Detect which cell encompasses the target text, then output its (X, Y) center coordinate. 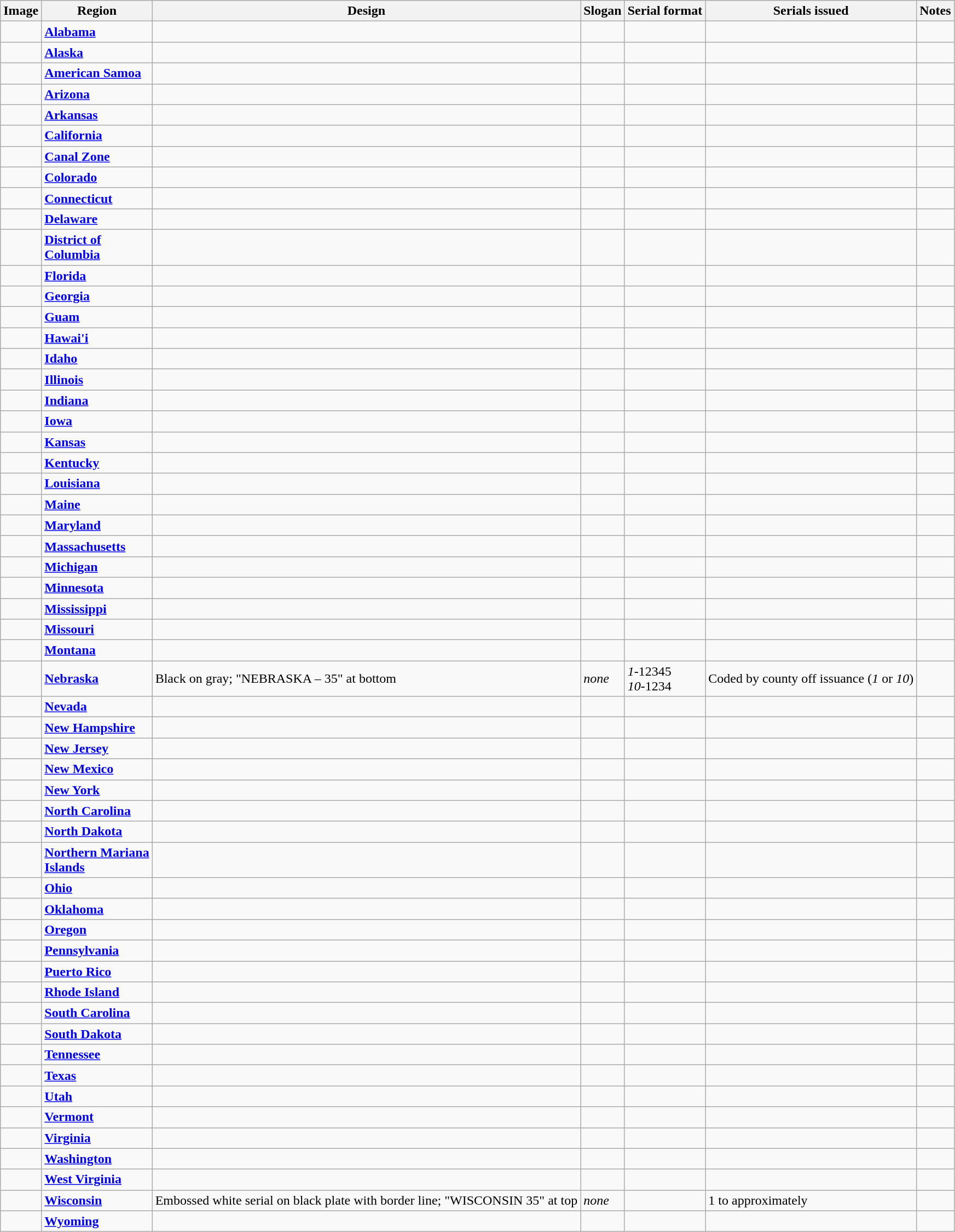
Montana (97, 650)
Mississippi (97, 609)
Tennessee (97, 1055)
Massachusetts (97, 546)
New Hampshire (97, 728)
Pennsylvania (97, 950)
Florida (97, 275)
Arkansas (97, 115)
Minnesota (97, 588)
Hawai'i (97, 338)
Illinois (97, 380)
Embossed white serial on black plate with border line; "WISCONSIN 35" at top (367, 1200)
Georgia (97, 297)
Guam (97, 317)
Black on gray; "NEBRASKA – 35" at bottom (367, 678)
Idaho (97, 359)
Puerto Rico (97, 971)
Ohio (97, 888)
South Dakota (97, 1034)
Indiana (97, 400)
Connecticut (97, 198)
Texas (97, 1076)
Rhode Island (97, 992)
American Samoa (97, 73)
New Jersey (97, 748)
New York (97, 790)
Design (367, 11)
Colorado (97, 177)
Notes (935, 11)
1 to approximately (811, 1200)
Iowa (97, 421)
Missouri (97, 630)
Louisiana (97, 484)
District ofColumbia (97, 247)
Virginia (97, 1138)
Alaska (97, 53)
Arizona (97, 94)
South Carolina (97, 1013)
California (97, 136)
Northern Mariana Islands (97, 860)
Utah (97, 1096)
Serials issued (811, 11)
Maryland (97, 525)
West Virginia (97, 1179)
Slogan (603, 11)
Oklahoma (97, 909)
Michigan (97, 567)
Nebraska (97, 678)
Kansas (97, 442)
Washington (97, 1159)
New Mexico (97, 769)
Delaware (97, 219)
Image (21, 11)
Wyoming (97, 1221)
Wisconsin (97, 1200)
North Carolina (97, 811)
Serial format (665, 11)
1-1234510-1234 (665, 678)
Alabama (97, 32)
Oregon (97, 929)
North Dakota (97, 832)
Maine (97, 504)
Coded by county off issuance (1 or 10) (811, 678)
Canal Zone (97, 156)
Region (97, 11)
Vermont (97, 1117)
Nevada (97, 707)
Kentucky (97, 463)
